For the text-containing cell, return its midpoint in (X, Y) coordinate format. 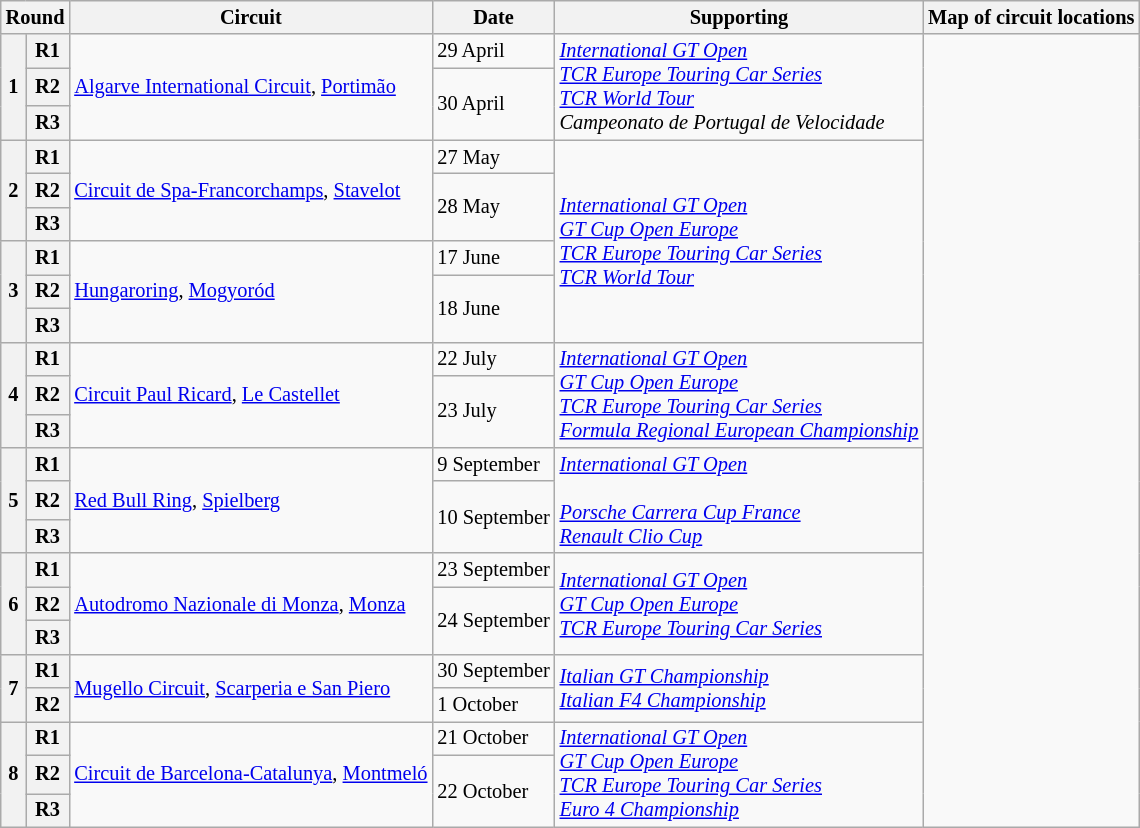
Circuit Paul Ricard, Le Castellet (250, 395)
International GT OpenGT Cup Open EuropeTCR Europe Touring Car SeriesFormula Regional European Championship (740, 395)
Hungaroring, Mogyoród (250, 292)
9 September (493, 464)
International GT OpenTCR Europe Touring Car SeriesTCR World TourCampeonato de Portugal de Velocidade (740, 87)
22 October (493, 791)
28 May (493, 206)
2 (14, 190)
1 October (493, 705)
5 (14, 500)
29 April (493, 51)
10 September (493, 517)
17 June (493, 258)
Circuit de Spa-Francorchamps, Stavelot (250, 190)
Italian GT ChampionshipItalian F4 Championship (740, 688)
27 May (493, 157)
18 June (493, 308)
International GT OpenGT Cup Open EuropeTCR Europe Touring Car SeriesTCR World Tour (740, 241)
24 September (493, 620)
Algarve International Circuit, Portimão (250, 87)
International GT OpenGT Cup Open EuropeTCR Europe Touring Car SeriesEuro 4 Championship (740, 774)
Circuit de Barcelona-Catalunya, Montmeló (250, 774)
Circuit (250, 17)
Round (36, 17)
Map of circuit locations (1031, 17)
International GT OpenPorsche Carrera Cup FranceRenault Clio Cup (740, 500)
6 (14, 604)
23 September (493, 570)
30 April (493, 104)
22 July (493, 359)
1 (14, 87)
3 (14, 292)
Mugello Circuit, Scarperia e San Piero (250, 688)
21 October (493, 738)
Autodromo Nazionale di Monza, Monza (250, 604)
Red Bull Ring, Spielberg (250, 500)
7 (14, 688)
International GT OpenGT Cup Open EuropeTCR Europe Touring Car Series (740, 604)
4 (14, 395)
Supporting (740, 17)
8 (14, 774)
Date (493, 17)
23 July (493, 411)
30 September (493, 671)
